Return the [X, Y] coordinate for the center point of the cell that contains the specified text.  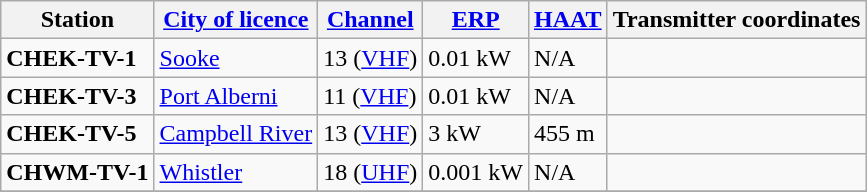
Port Alberni [236, 96]
Station [78, 20]
HAAT [568, 20]
0.001 kW [476, 172]
Sooke [236, 58]
CHEK-TV-3 [78, 96]
Transmitter coordinates [736, 20]
CHEK-TV-1 [78, 58]
18 (UHF) [370, 172]
City of licence [236, 20]
11 (VHF) [370, 96]
3 kW [476, 134]
Channel [370, 20]
Whistler [236, 172]
455 m [568, 134]
CHEK-TV-5 [78, 134]
Campbell River [236, 134]
ERP [476, 20]
CHWM-TV-1 [78, 172]
